Output the (x, y) coordinate of the center of the cell containing the given text.  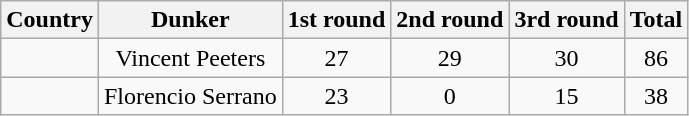
15 (566, 96)
3rd round (566, 20)
Florencio Serrano (190, 96)
27 (336, 58)
0 (450, 96)
23 (336, 96)
Country (50, 20)
86 (656, 58)
29 (450, 58)
1st round (336, 20)
2nd round (450, 20)
Vincent Peeters (190, 58)
Total (656, 20)
38 (656, 96)
30 (566, 58)
Dunker (190, 20)
